For the text-containing cell, return its midpoint in (X, Y) coordinate format. 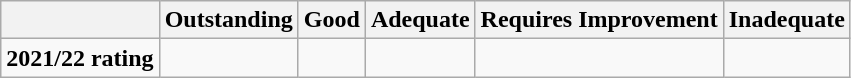
Adequate (420, 20)
Outstanding (228, 20)
Inadequate (786, 20)
2021/22 rating (80, 58)
Requires Improvement (599, 20)
Good (332, 20)
